Search for the cell housing the specified text and yield its (x, y) center coordinate. 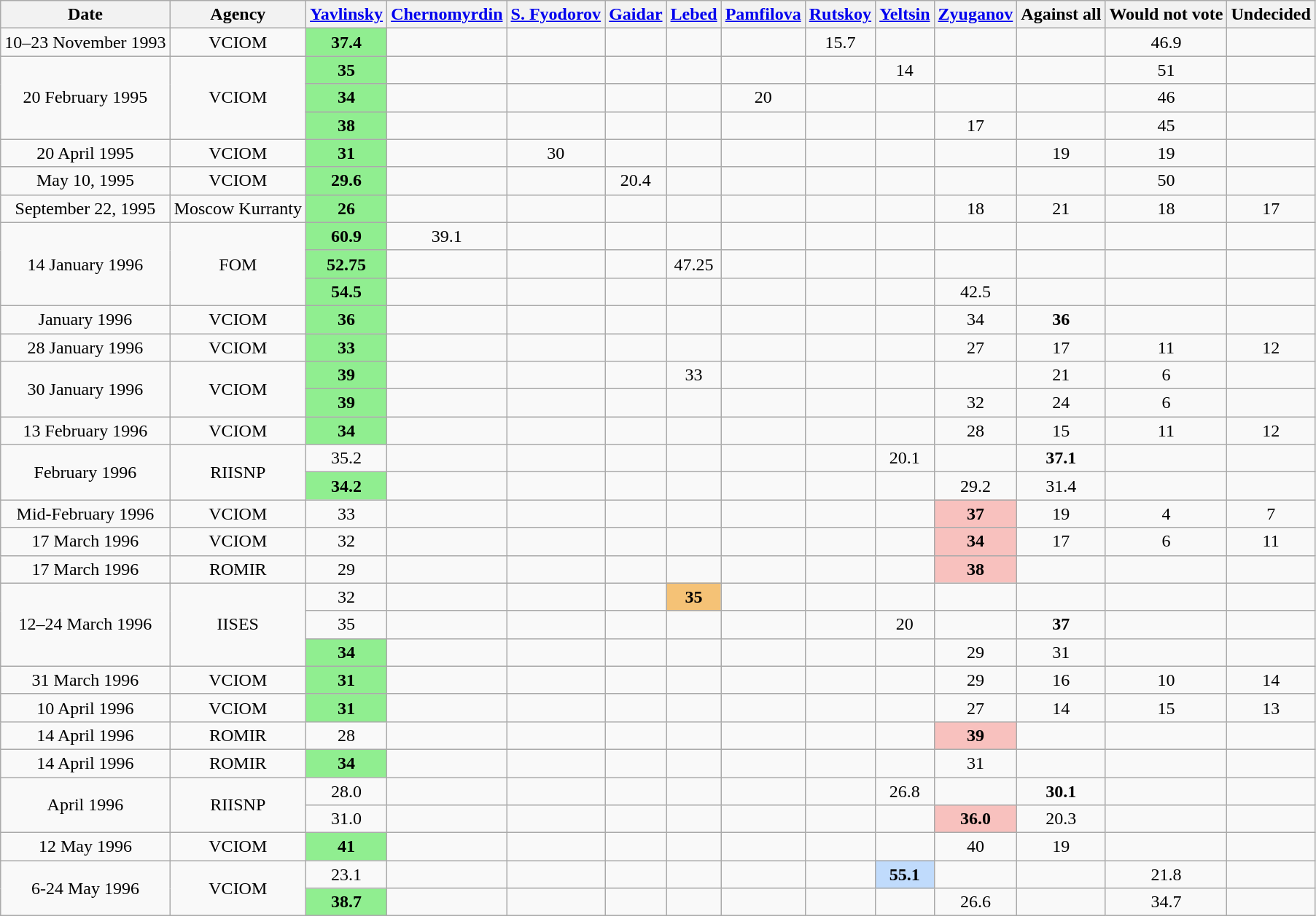
37.4 (346, 42)
35.2 (346, 458)
Chernomyrdin (447, 15)
Mid-February 1996 (85, 514)
7 (1271, 514)
Date (85, 15)
13 (1271, 708)
26 (346, 208)
12–24 March 1996 (85, 625)
Pamfilova (763, 15)
20.3 (1062, 819)
52.75 (346, 264)
Yeltsin (905, 15)
4 (1167, 514)
10 (1167, 680)
45 (1167, 125)
46.9 (1167, 42)
24 (1062, 403)
20 February 1995 (85, 98)
IISES (238, 625)
26.6 (976, 902)
37.1 (1062, 458)
FOM (238, 264)
51 (1167, 70)
40 (976, 847)
April 1996 (85, 805)
Undecided (1271, 15)
Moscow Kurranty (238, 208)
Against all (1062, 15)
39.1 (447, 236)
S. Fyodorov (556, 15)
14 January 1996 (85, 264)
31 March 1996 (85, 680)
29.2 (976, 486)
34.2 (346, 486)
Gaidar (636, 15)
29.6 (346, 181)
Agency (238, 15)
55.1 (905, 874)
February 1996 (85, 472)
36.0 (976, 819)
34.7 (1167, 902)
15.7 (840, 42)
26.8 (905, 791)
12 May 1996 (85, 847)
September 22, 1995 (85, 208)
54.5 (346, 291)
Rutskoy (840, 15)
28 January 1996 (85, 348)
31.4 (1062, 486)
January 1996 (85, 319)
30 January 1996 (85, 389)
10 April 1996 (85, 708)
23.1 (346, 874)
42.5 (976, 291)
46 (1167, 98)
30 (556, 153)
Would not vote (1167, 15)
30.1 (1062, 791)
20.1 (905, 458)
Zyuganov (976, 15)
May 10, 1995 (85, 181)
41 (346, 847)
21.8 (1167, 874)
60.9 (346, 236)
47.25 (694, 264)
Lebed (694, 15)
16 (1062, 680)
28.0 (346, 791)
13 February 1996 (85, 431)
38.7 (346, 902)
6-24 May 1996 (85, 888)
50 (1167, 181)
31.0 (346, 819)
Yavlinsky (346, 15)
10–23 November 1993 (85, 42)
20 April 1995 (85, 153)
20.4 (636, 181)
